Detect which cell encompasses the target text, then output its [x, y] center coordinate. 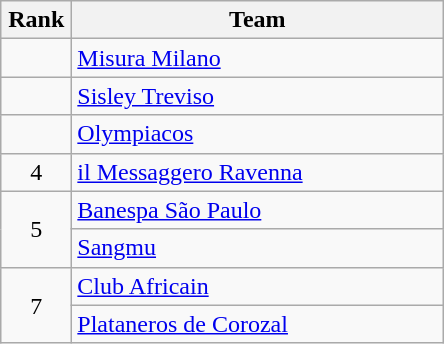
Sisley Treviso [258, 96]
5 [36, 229]
Sangmu [258, 248]
Misura Milano [258, 58]
Club Africain [258, 286]
Team [258, 20]
Banespa São Paulo [258, 210]
Plataneros de Corozal [258, 324]
Olympiacos [258, 134]
il Messaggero Ravenna [258, 172]
Rank [36, 20]
7 [36, 305]
4 [36, 172]
